Pinpoint the cell where the given text exists, returning its [X, Y] midpoint coordinate. 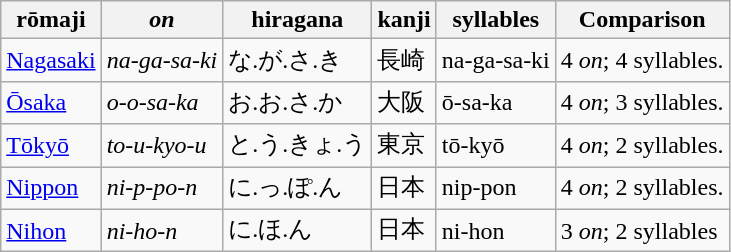
nip-pon [496, 188]
4 on; 3 syllables. [642, 102]
Nagasaki [51, 60]
に.ほ.ん [298, 230]
syllables [496, 20]
ni-p-po-n [162, 188]
な.が.さ.き [298, 60]
Nihon [51, 230]
長崎 [404, 60]
kanji [404, 20]
tō-kyō [496, 146]
大阪 [404, 102]
Tōkyō [51, 146]
に.っ.ぽ.ん [298, 188]
と.う.きょ.う [298, 146]
to-u-kyo-u [162, 146]
Nippon [51, 188]
ō-sa-ka [496, 102]
お.お.さ.か [298, 102]
on [162, 20]
o-o-sa-ka [162, 102]
4 on; 4 syllables. [642, 60]
ni-hon [496, 230]
ni-ho-n [162, 230]
Comparison [642, 20]
rōmaji [51, 20]
Ōsaka [51, 102]
東京 [404, 146]
hiragana [298, 20]
3 on; 2 syllables [642, 230]
